Return [x, y] of the center of cell containing provided text 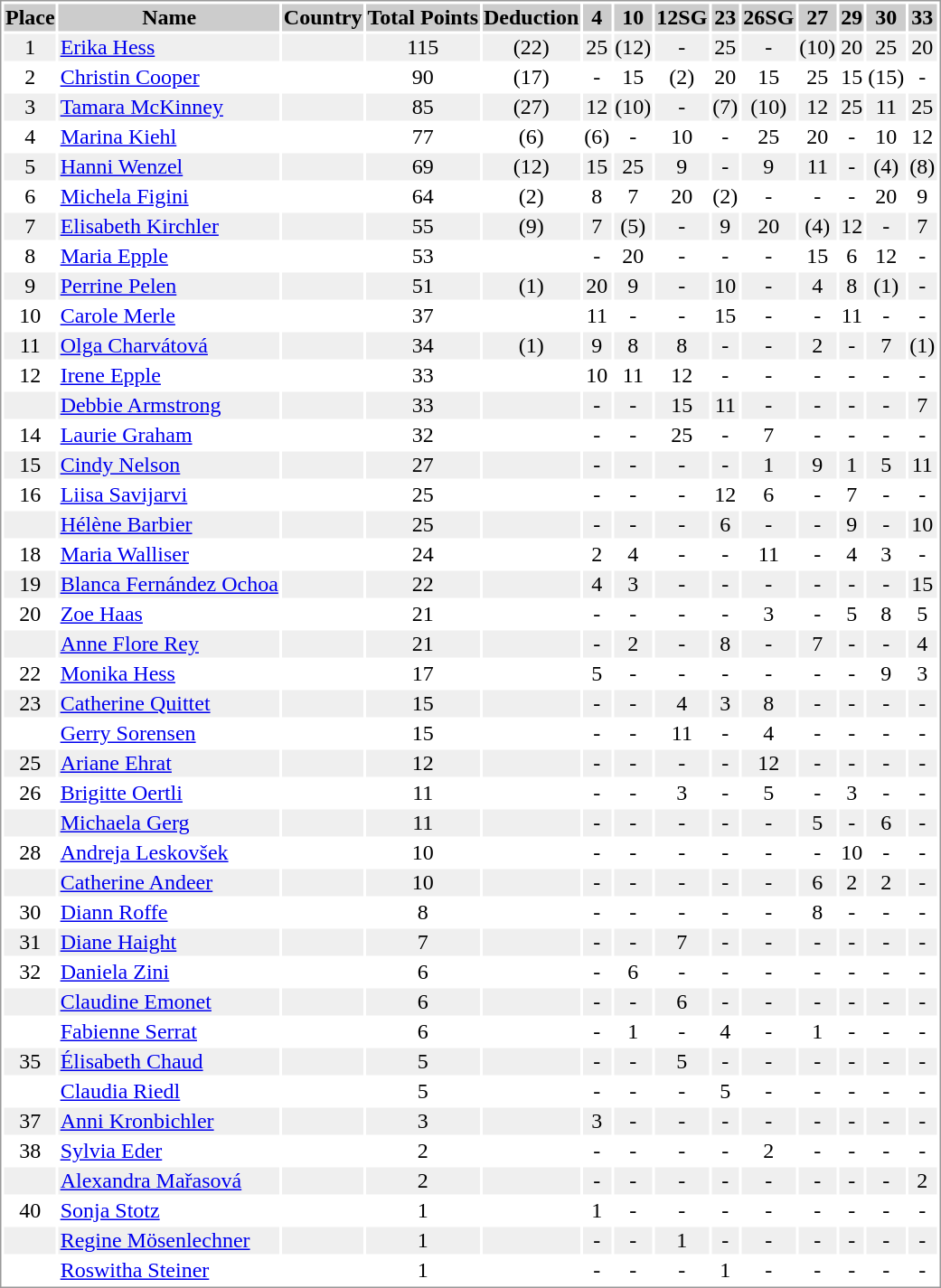
Maria Epple [169, 256]
Daniela Zini [169, 972]
34 [423, 346]
Michela Figini [169, 196]
53 [423, 256]
Fabienne Serrat [169, 1031]
69 [423, 167]
Deduction [532, 17]
Irene Epple [169, 375]
Catherine Quittet [169, 704]
Carole Merle [169, 315]
Monika Hess [169, 673]
31 [30, 943]
77 [423, 136]
115 [423, 48]
40 [30, 1210]
38 [30, 1151]
(5) [633, 227]
Marina Kiehl [169, 136]
Maria Walliser [169, 554]
Claudine Emonet [169, 1002]
Tamara McKinney [169, 108]
Diann Roffe [169, 912]
Roswitha Steiner [169, 1270]
29 [852, 17]
Élisabeth Chaud [169, 1062]
Claudia Riedl [169, 1091]
(22) [532, 48]
Anne Flore Rey [169, 644]
Anni Kronbichler [169, 1122]
85 [423, 108]
28 [30, 852]
Liisa Savijarvi [169, 494]
Catherine Andeer [169, 883]
Country [323, 17]
17 [423, 673]
(15) [886, 77]
Hanni Wenzel [169, 167]
18 [30, 554]
12SG [682, 17]
Hélène Barbier [169, 525]
Erika Hess [169, 48]
Alexandra Mařasová [169, 1181]
Regine Mösenlechner [169, 1241]
51 [423, 287]
(8) [922, 167]
26 [30, 793]
Sylvia Eder [169, 1151]
Gerry Sorensen [169, 733]
Laurie Graham [169, 435]
14 [30, 435]
(27) [532, 108]
Ariane Ehrat [169, 764]
Perrine Pelen [169, 287]
Brigitte Oertli [169, 793]
Andreja Leskovšek [169, 852]
35 [30, 1062]
64 [423, 196]
Name [169, 17]
Blanca Fernández Ochoa [169, 585]
19 [30, 585]
(9) [532, 227]
Cindy Nelson [169, 465]
24 [423, 554]
Sonja Stotz [169, 1210]
Diane Haight [169, 943]
55 [423, 227]
Elisabeth Kirchler [169, 227]
Place [30, 17]
Zoe Haas [169, 614]
(7) [725, 108]
90 [423, 77]
26SG [768, 17]
Michaela Gerg [169, 823]
Christin Cooper [169, 77]
(17) [532, 77]
Debbie Armstrong [169, 406]
Olga Charvátová [169, 346]
16 [30, 494]
Total Points [423, 17]
